Provide the [x, y] coordinate of the cell's center where the given text is located.  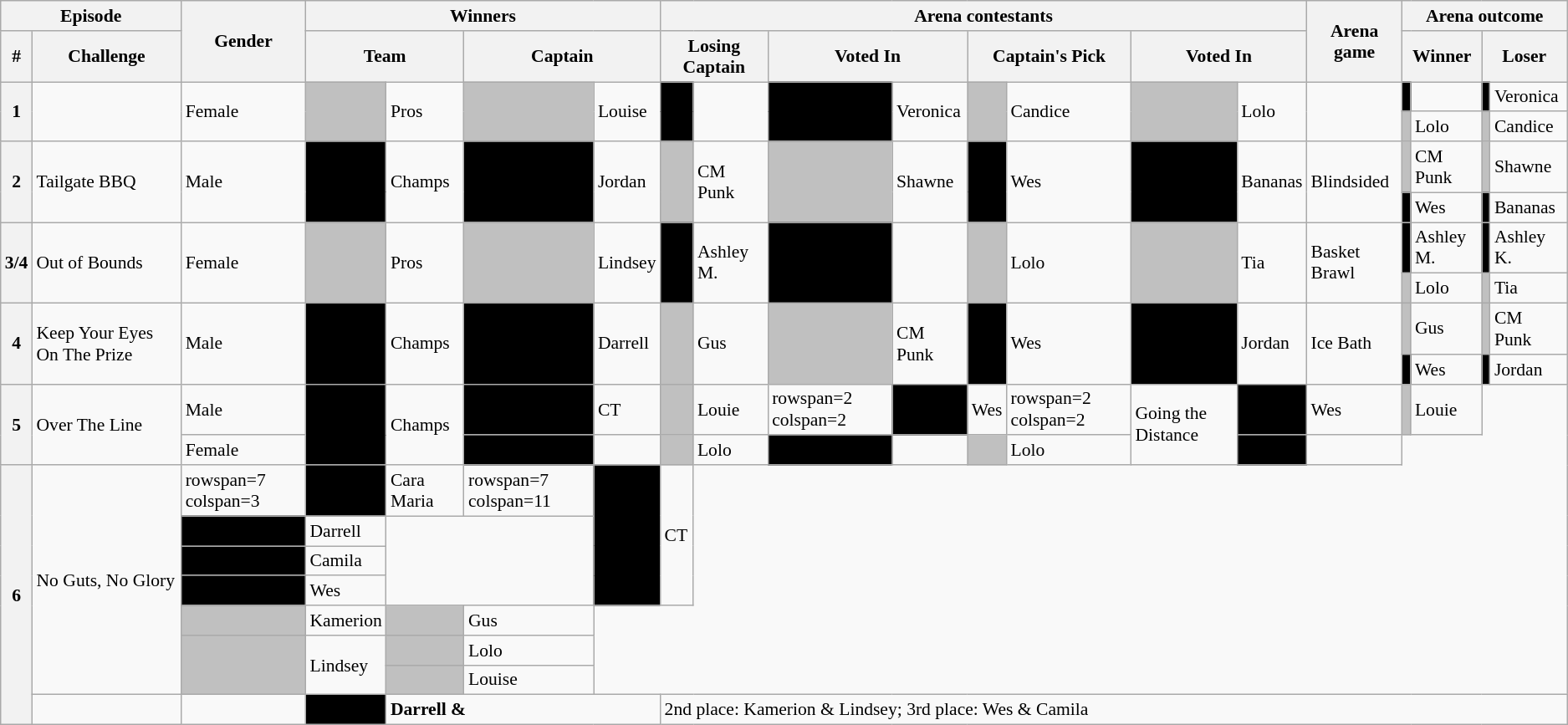
Blindsided [1355, 182]
Darrell & [524, 710]
Keep Your Eyes On The Prize [106, 345]
Challenge [106, 57]
Captain's Pick [1050, 57]
Tailgate BBQ [106, 182]
5 [17, 425]
Basket Brawl [1355, 263]
Cara Maria [425, 490]
Arena outcome [1485, 16]
Camila [345, 561]
Loser [1525, 57]
2 [17, 182]
Going the Distance [1184, 425]
Gender [244, 42]
Over The Line [106, 425]
# [17, 57]
1 [17, 112]
Team [385, 57]
Episode [91, 16]
3/4 [17, 263]
Ice Bath [1355, 345]
Captain [562, 57]
6 [17, 595]
No Guts, No Glory [106, 580]
Losing Captain [714, 57]
Arena contestants [983, 16]
Winners [483, 16]
Winner [1442, 57]
4 [17, 345]
Ashley K. [1529, 248]
rowspan=7 colspan=3 [244, 490]
Kamerion [345, 620]
rowspan=7 colspan=11 [529, 490]
Out of Bounds [106, 263]
Arena game [1355, 42]
2nd place: Kamerion & Lindsey; 3rd place: Wes & Camila [1114, 710]
